For the text-containing cell, return its midpoint in (X, Y) coordinate format. 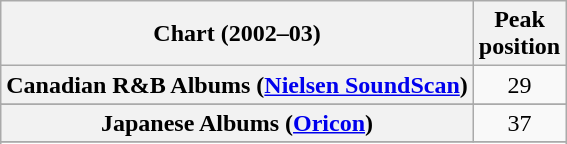
Canadian R&B Albums (Nielsen SoundScan) (238, 85)
Chart (2002–03) (238, 34)
Peakposition (519, 34)
29 (519, 85)
37 (519, 123)
Japanese Albums (Oricon) (238, 123)
